From the cell containing the given text, extract its center point as (x, y) coordinate. 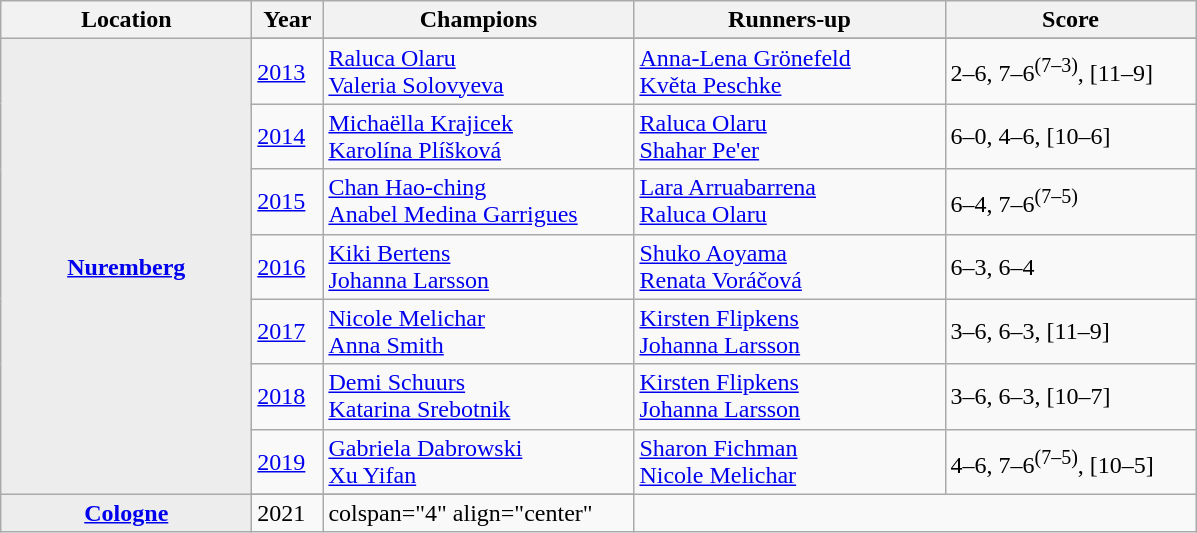
Raluca Olaru Shahar Pe'er (790, 136)
Shuko Aoyama Renata Voráčová (790, 266)
Runners-up (790, 20)
2014 (288, 136)
2013 (288, 72)
colspan="4" align="center" (478, 513)
Score (1070, 20)
Nicole Melichar Anna Smith (478, 332)
Kiki Bertens Johanna Larsson (478, 266)
2017 (288, 332)
Champions (478, 20)
Sharon Fichman Nicole Melichar (790, 462)
3–6, 6–3, [11–9] (1070, 332)
Demi Schuurs Katarina Srebotnik (478, 396)
2–6, 7–6(7–3), [11–9] (1070, 72)
2021 (288, 513)
Anna-Lena Grönefeld Květa Peschke (790, 72)
Raluca Olaru Valeria Solovyeva (478, 72)
6–4, 7–6(7–5) (1070, 202)
Chan Hao-ching Anabel Medina Garrigues (478, 202)
Michaëlla Krajicek Karolína Plíšková (478, 136)
2016 (288, 266)
6–0, 4–6, [10–6] (1070, 136)
Nuremberg (126, 266)
4–6, 7–6(7–5), [10–5] (1070, 462)
Location (126, 20)
Cologne (126, 513)
6–3, 6–4 (1070, 266)
2018 (288, 396)
2015 (288, 202)
Gabriela Dabrowski Xu Yifan (478, 462)
3–6, 6–3, [10–7] (1070, 396)
2019 (288, 462)
Lara Arruabarrena Raluca Olaru (790, 202)
Year (288, 20)
